Search for the cell housing the specified text and yield its [X, Y] center coordinate. 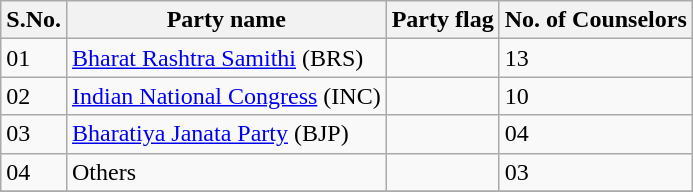
10 [596, 96]
Bharat Rashtra Samithi (BRS) [226, 58]
Others [226, 172]
Bharatiya Janata Party (BJP) [226, 134]
Indian National Congress (INC) [226, 96]
No. of Counselors [596, 20]
02 [34, 96]
13 [596, 58]
S.No. [34, 20]
Party name [226, 20]
01 [34, 58]
Party flag [442, 20]
